Capture the cell that displays the provided text and extract its [x, y] central coordinate. 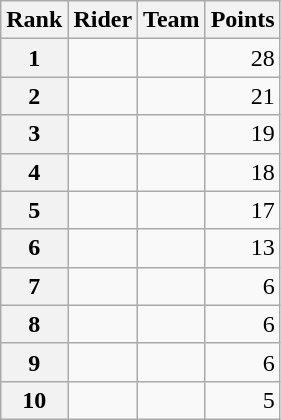
21 [242, 96]
Points [242, 20]
9 [34, 362]
13 [242, 248]
17 [242, 210]
2 [34, 96]
1 [34, 58]
4 [34, 172]
Rank [34, 20]
28 [242, 58]
7 [34, 286]
10 [34, 400]
Team [172, 20]
3 [34, 134]
19 [242, 134]
8 [34, 324]
Rider [103, 20]
18 [242, 172]
